Provide the [X, Y] coordinate of the cell's center where the given text is located.  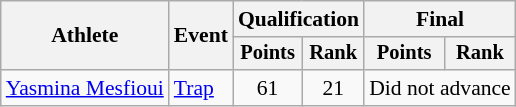
21 [333, 88]
61 [268, 88]
Athlete [85, 36]
Qualification [298, 19]
Did not advance [440, 88]
Trap [201, 88]
Final [440, 19]
Yasmina Mesfioui [85, 88]
Event [201, 36]
